Pinpoint the cell where the given text exists, returning its (x, y) midpoint coordinate. 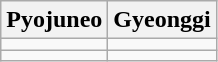
Pyojuneo (54, 20)
Gyeonggi (162, 20)
